Capture the cell that displays the provided text and extract its [X, Y] central coordinate. 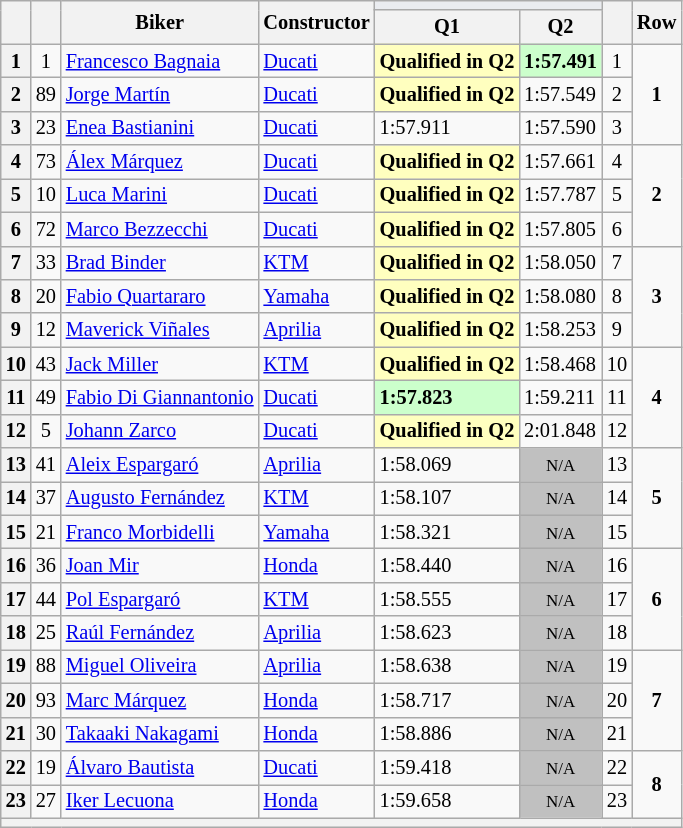
Iker Lecuona [160, 801]
89 [46, 94]
37 [46, 498]
1:58.638 [447, 666]
1:57.661 [560, 162]
1:58.050 [560, 263]
Raúl Fernández [160, 633]
Q2 [560, 27]
Augusto Fernández [160, 498]
1:57.491 [560, 61]
Francesco Bagnaia [160, 61]
2:01.848 [560, 431]
33 [46, 263]
25 [46, 633]
1:58.886 [447, 734]
Álvaro Bautista [160, 767]
1:57.805 [560, 229]
1:58.717 [447, 700]
1:59.211 [560, 397]
36 [46, 565]
41 [46, 465]
Aleix Espargaró [160, 465]
1:58.555 [447, 599]
1:59.658 [447, 801]
Johann Zarco [160, 431]
1:58.321 [447, 532]
Jorge Martín [160, 94]
1:59.418 [447, 767]
1:58.468 [560, 364]
30 [46, 734]
Q1 [447, 27]
Álex Márquez [160, 162]
Fabio Di Giannantonio [160, 397]
Brad Binder [160, 263]
1:58.069 [447, 465]
Fabio Quartararo [160, 296]
Enea Bastianini [160, 128]
Takaaki Nakagami [160, 734]
Maverick Viñales [160, 330]
93 [46, 700]
Constructor [317, 22]
88 [46, 666]
1:57.787 [560, 195]
Pol Espargaró [160, 599]
43 [46, 364]
1:57.911 [447, 128]
49 [46, 397]
44 [46, 599]
1:58.440 [447, 565]
73 [46, 162]
72 [46, 229]
1:57.823 [447, 397]
Marco Bezzecchi [160, 229]
1:58.107 [447, 498]
1:58.253 [560, 330]
Miguel Oliveira [160, 666]
1:58.623 [447, 633]
Row [656, 22]
Luca Marini [160, 195]
27 [46, 801]
1:57.590 [560, 128]
Marc Márquez [160, 700]
Jack Miller [160, 364]
Biker [160, 22]
1:57.549 [560, 94]
Joan Mir [160, 565]
Franco Morbidelli [160, 532]
1:58.080 [560, 296]
